For the text-containing cell, return its midpoint in (x, y) coordinate format. 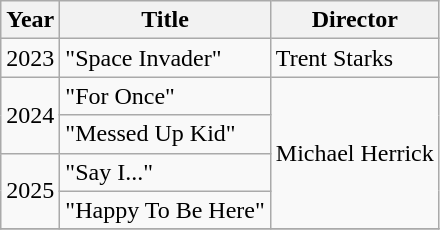
"Messed Up Kid" (165, 134)
"Say I..." (165, 172)
Michael Herrick (354, 153)
Year (30, 20)
2024 (30, 115)
2025 (30, 191)
Title (165, 20)
"For Once" (165, 96)
Trent Starks (354, 58)
2023 (30, 58)
Director (354, 20)
"Happy To Be Here" (165, 210)
"Space Invader" (165, 58)
